Locate the cell with the specified text and output its (x, y) center coordinate. 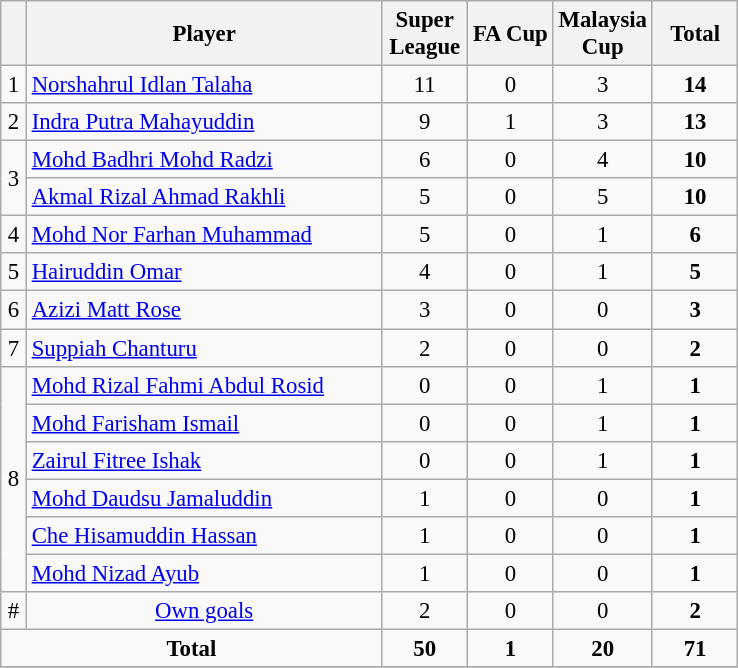
Mohd Farisham Ismail (204, 423)
Indra Putra Mahayuddin (204, 122)
Mohd Nizad Ayub (204, 573)
Zairul Fitree Ishak (204, 460)
14 (695, 85)
8 (14, 479)
Suppiah Chanturu (204, 348)
Che Hisamuddin Hassan (204, 536)
# (14, 611)
Hairuddin Omar (204, 273)
11 (425, 85)
20 (602, 648)
Mohd Rizal Fahmi Abdul Rosid (204, 385)
Super League (425, 34)
Azizi Matt Rose (204, 310)
Mohd Badhri Mohd Radzi (204, 160)
Norshahrul Idlan Talaha (204, 85)
50 (425, 648)
7 (14, 348)
Mohd Daudsu Jamaluddin (204, 498)
71 (695, 648)
FA Cup (511, 34)
Player (204, 34)
Akmal Rizal Ahmad Rakhli (204, 197)
9 (425, 122)
13 (695, 122)
Own goals (204, 611)
Malaysia Cup (602, 34)
Mohd Nor Farhan Muhammad (204, 235)
